Pinpoint the cell where the given text exists, returning its (X, Y) midpoint coordinate. 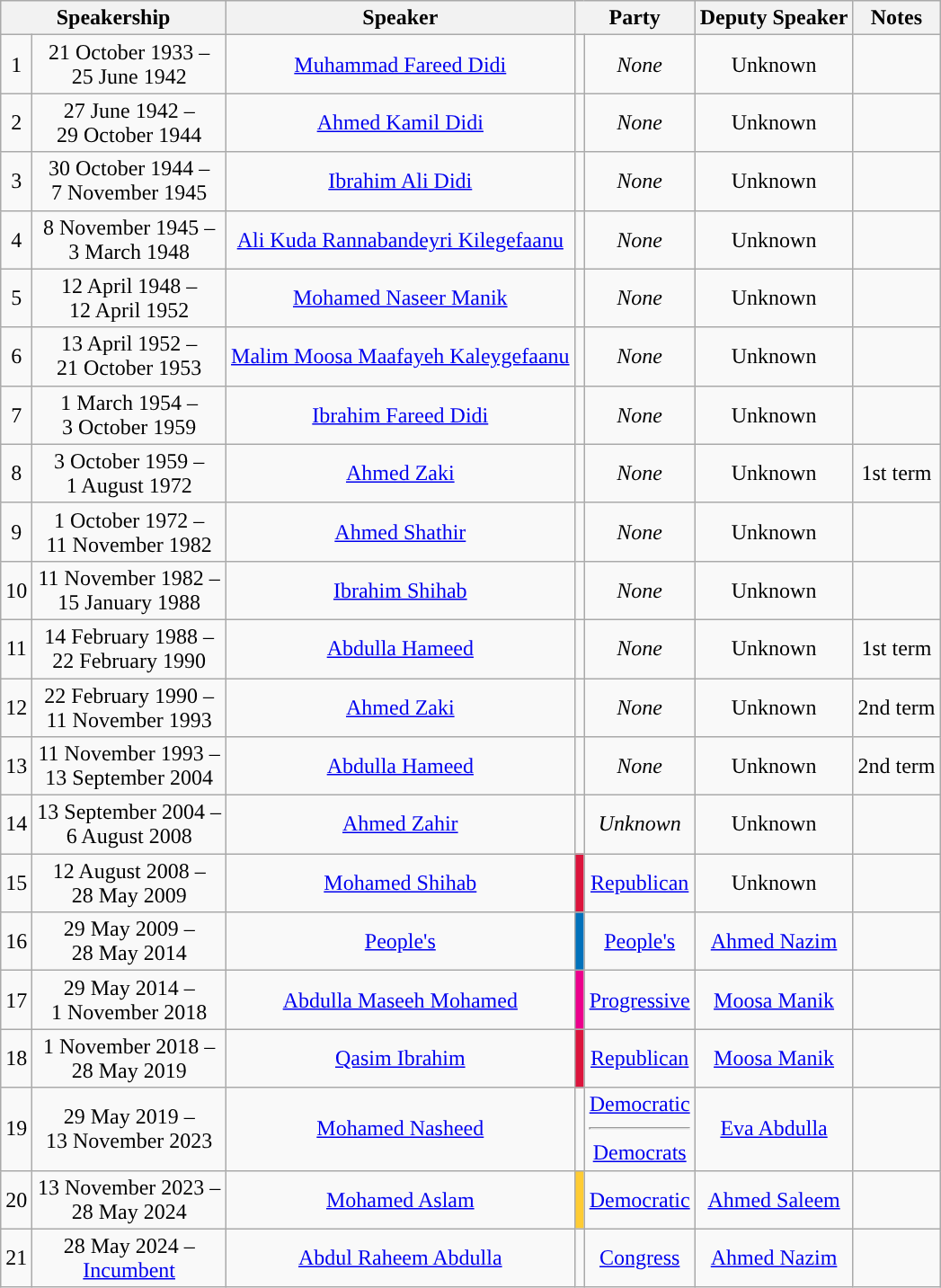
DemocraticDemocrats (640, 1129)
Abdulla Maseeh Mohamed (401, 999)
Muhammad Fareed Didi (401, 65)
8 (16, 473)
22 February 1990 –11 November 1993 (129, 706)
28 May 2024 –Incumbent (129, 1258)
Congress (640, 1258)
1 (16, 65)
2 (16, 122)
11 (16, 649)
7 (16, 415)
Eva Abdulla (774, 1129)
Mohamed Nasheed (401, 1129)
10 (16, 590)
Ibrahim Fareed Didi (401, 415)
3 (16, 182)
Progressive (640, 999)
30 October 1944 –7 November 1945 (129, 182)
8 November 1945 –3 March 1948 (129, 239)
13 November 2023 –28 May 2024 (129, 1199)
Ali Kuda Rannabandeyri Kilegefaanu (401, 239)
21 October 1933 –25 June 1942 (129, 65)
11 November 1993 –13 September 2004 (129, 766)
21 (16, 1258)
Ahmed Zahir (401, 825)
Party (635, 18)
27 June 1942 –29 October 1944 (129, 122)
Ibrahim Ali Didi (401, 182)
19 (16, 1129)
1 March 1954 –3 October 1959 (129, 415)
15 (16, 883)
3 October 1959 –1 August 1972 (129, 473)
20 (16, 1199)
13 April 1952 –21 October 1953 (129, 356)
Ahmed Kamil Didi (401, 122)
6 (16, 356)
Mohamed Aslam (401, 1199)
Malim Moosa Maafayeh Kaleygefaanu (401, 356)
29 May 2019 –13 November 2023 (129, 1129)
12 (16, 706)
18 (16, 1059)
5 (16, 298)
14 (16, 825)
Deputy Speaker (774, 18)
29 May 2009 –28 May 2014 (129, 942)
Mohamed Shihab (401, 883)
14 February 1988 –22 February 1990 (129, 649)
12 April 1948 –12 April 1952 (129, 298)
Notes (897, 18)
4 (16, 239)
17 (16, 999)
Ibrahim Shihab (401, 590)
1 November 2018 –28 May 2019 (129, 1059)
11 November 1982 –15 January 1988 (129, 590)
29 May 2014 –1 November 2018 (129, 999)
Speaker (401, 18)
Ahmed Saleem (774, 1199)
9 (16, 532)
1 October 1972 –11 November 1982 (129, 532)
12 August 2008 –28 May 2009 (129, 883)
16 (16, 942)
Abdul Raheem Abdulla (401, 1258)
13 (16, 766)
Ahmed Shathir (401, 532)
Qasim Ibrahim (401, 1059)
Mohamed Naseer Manik (401, 298)
Democratic (640, 1199)
13 September 2004 –6 August 2008 (129, 825)
Speakership (113, 18)
